Return the (x, y) coordinate for the center point of the cell that contains the specified text.  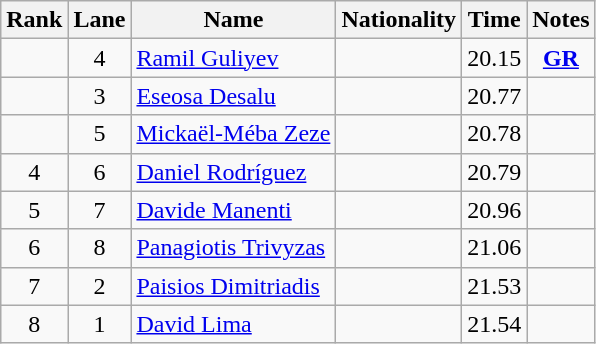
Panagiotis Trivyzas (234, 248)
2 (100, 286)
20.96 (494, 210)
Davide Manenti (234, 210)
21.06 (494, 248)
Eseosa Desalu (234, 96)
20.77 (494, 96)
3 (100, 96)
Rank (34, 20)
Ramil Guliyev (234, 58)
Lane (100, 20)
Mickaël-Méba Zeze (234, 134)
20.79 (494, 172)
21.54 (494, 324)
Time (494, 20)
Daniel Rodríguez (234, 172)
David Lima (234, 324)
Nationality (399, 20)
Name (234, 20)
Notes (561, 20)
20.78 (494, 134)
Paisios Dimitriadis (234, 286)
20.15 (494, 58)
21.53 (494, 286)
1 (100, 324)
GR (561, 58)
